Pinpoint the cell where the given text exists, returning its (x, y) midpoint coordinate. 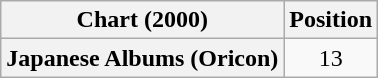
Chart (2000) (142, 20)
13 (331, 58)
Position (331, 20)
Japanese Albums (Oricon) (142, 58)
